Capture the cell that displays the provided text and extract its (x, y) central coordinate. 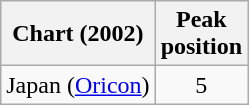
Peakposition (201, 34)
Chart (2002) (78, 34)
Japan (Oricon) (78, 85)
5 (201, 85)
